Provide the [x, y] coordinate of the cell's center where the given text is located.  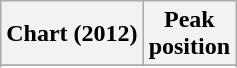
Peakposition [189, 34]
Chart (2012) [72, 34]
